Extract the [x, y] coordinate from the center of the cell holding the provided text.  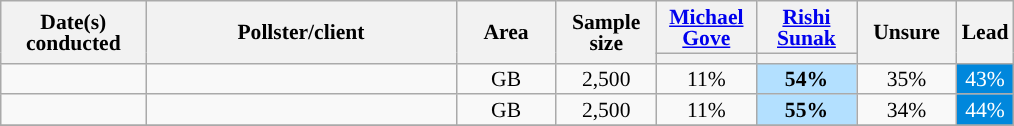
Date(s)conducted [74, 32]
44% [986, 110]
Michael Gove [706, 27]
34% [906, 110]
Area [506, 32]
43% [986, 78]
55% [806, 110]
Rishi Sunak [806, 27]
54% [806, 78]
Pollster/client [301, 32]
Sample size [606, 32]
Unsure [906, 32]
Lead [986, 32]
35% [906, 78]
